Return the [X, Y] coordinate for the center point of the cell that contains the specified text.  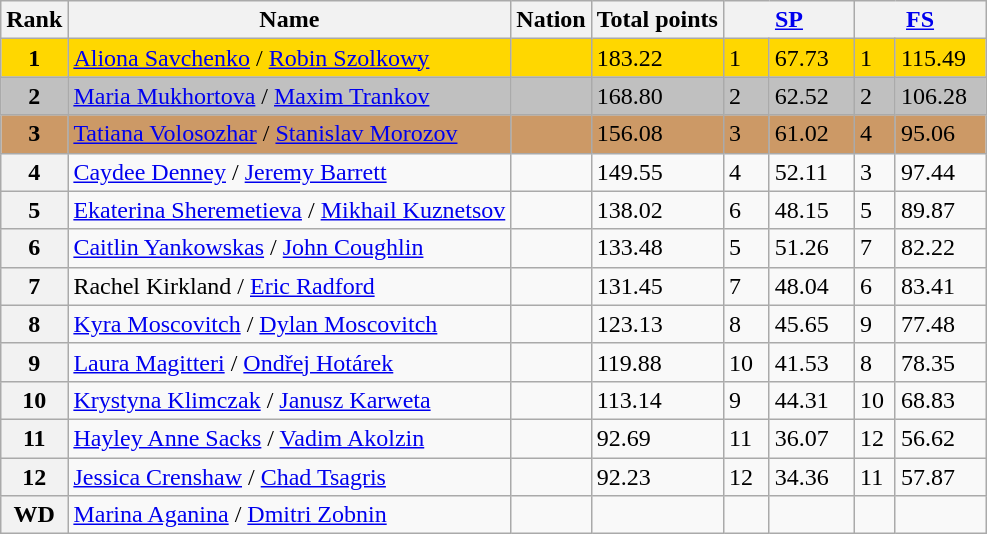
45.65 [812, 324]
68.83 [940, 400]
61.02 [812, 134]
Krystyna Klimczak / Janusz Karweta [290, 400]
149.55 [657, 172]
138.02 [657, 210]
Rank [34, 20]
67.73 [812, 58]
97.44 [940, 172]
Marina Aganina / Dmitri Zobnin [290, 515]
Caydee Denney / Jeremy Barrett [290, 172]
WD [34, 515]
Laura Magitteri / Ondřej Hotárek [290, 362]
Nation [551, 20]
106.28 [940, 96]
62.52 [812, 96]
52.11 [812, 172]
56.62 [940, 438]
115.49 [940, 58]
FS [920, 20]
51.26 [812, 248]
78.35 [940, 362]
95.06 [940, 134]
48.04 [812, 286]
57.87 [940, 477]
119.88 [657, 362]
Hayley Anne Sacks / Vadim Akolzin [290, 438]
Maria Mukhortova / Maxim Trankov [290, 96]
48.15 [812, 210]
113.14 [657, 400]
Kyra Moscovitch / Dylan Moscovitch [290, 324]
131.45 [657, 286]
89.87 [940, 210]
83.41 [940, 286]
168.80 [657, 96]
77.48 [940, 324]
Rachel Kirkland / Eric Radford [290, 286]
41.53 [812, 362]
Caitlin Yankowskas / John Coughlin [290, 248]
133.48 [657, 248]
34.36 [812, 477]
SP [788, 20]
Aliona Savchenko / Robin Szolkowy [290, 58]
Total points [657, 20]
Tatiana Volosozhar / Stanislav Morozov [290, 134]
92.69 [657, 438]
123.13 [657, 324]
183.22 [657, 58]
82.22 [940, 248]
Name [290, 20]
Ekaterina Sheremetieva / Mikhail Kuznetsov [290, 210]
36.07 [812, 438]
156.08 [657, 134]
Jessica Crenshaw / Chad Tsagris [290, 477]
44.31 [812, 400]
92.23 [657, 477]
